Scan for the cell matching the given text and deliver its [x, y] coordinate at center. 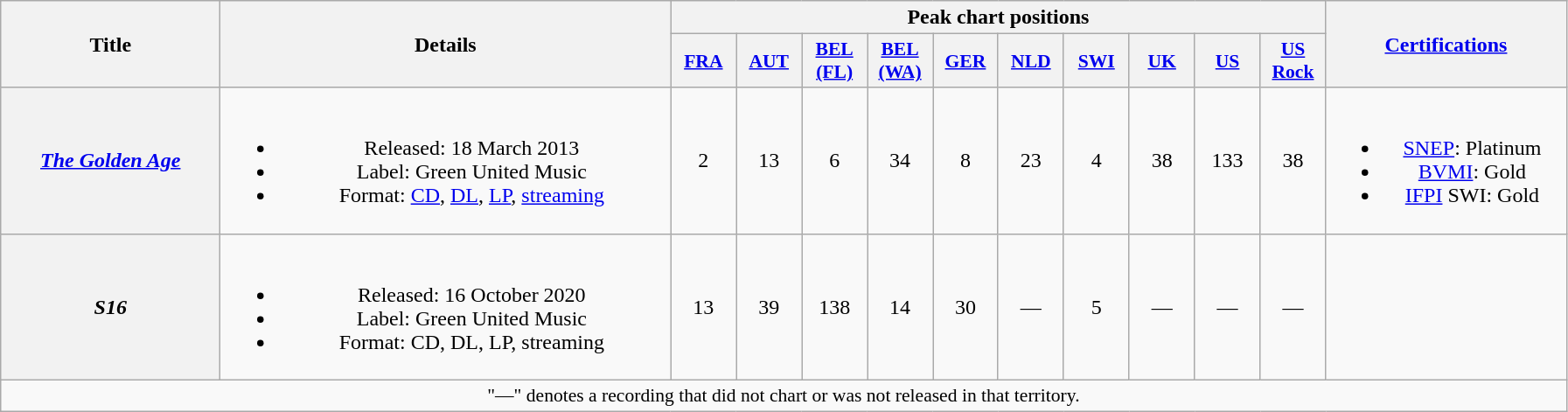
The Golden Age [110, 161]
S16 [110, 306]
BEL(WA) [901, 61]
SWI [1097, 61]
133 [1228, 161]
SNEP: PlatinumBVMI: GoldIFPI SWI: Gold [1446, 161]
Details [446, 44]
6 [834, 161]
UK [1161, 61]
Released: 16 October 2020Label: Green United MusicFormat: CD, DL, LP, streaming [446, 306]
138 [834, 306]
Title [110, 44]
FRA [703, 61]
2 [703, 161]
Peak chart positions [999, 17]
23 [1030, 161]
5 [1097, 306]
8 [965, 161]
30 [965, 306]
AUT [770, 61]
34 [901, 161]
BEL(FL) [834, 61]
Released: 18 March 2013Label: Green United MusicFormat: CD, DL, LP, streaming [446, 161]
NLD [1030, 61]
14 [901, 306]
4 [1097, 161]
GER [965, 61]
39 [770, 306]
"—" denotes a recording that did not chart or was not released in that territory. [784, 395]
US [1228, 61]
Certifications [1446, 44]
USRock [1293, 61]
